Return the (X, Y) coordinate for the center point of the cell that contains the specified text.  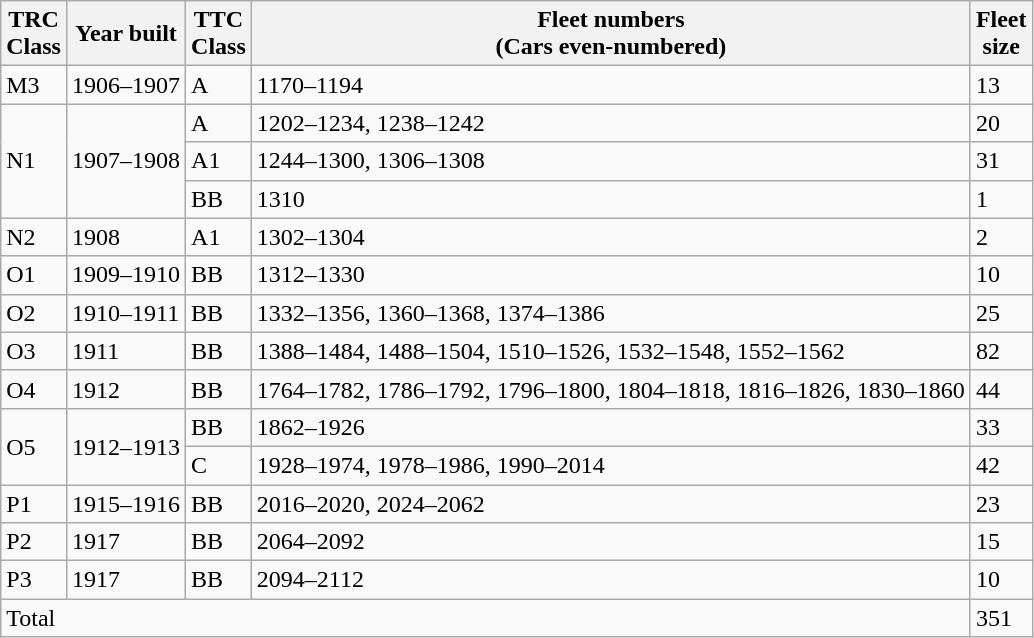
Total (486, 618)
P3 (34, 580)
1244–1300, 1306–1308 (610, 161)
25 (1001, 313)
2064–2092 (610, 542)
1202–1234, 1238–1242 (610, 123)
1388–1484, 1488–1504, 1510–1526, 1532–1548, 1552–1562 (610, 351)
1915–1916 (126, 503)
351 (1001, 618)
Year built (126, 34)
Fleet numbers(Cars even-numbered) (610, 34)
N2 (34, 237)
O3 (34, 351)
2016–2020, 2024–2062 (610, 503)
O1 (34, 275)
M3 (34, 85)
2 (1001, 237)
1912–1913 (126, 446)
TRCClass (34, 34)
1310 (610, 199)
P1 (34, 503)
C (219, 465)
31 (1001, 161)
1906–1907 (126, 85)
N1 (34, 161)
42 (1001, 465)
2094–2112 (610, 580)
P2 (34, 542)
44 (1001, 389)
1928–1974, 1978–1986, 1990–2014 (610, 465)
1332–1356, 1360–1368, 1374–1386 (610, 313)
1909–1910 (126, 275)
O2 (34, 313)
33 (1001, 427)
O4 (34, 389)
15 (1001, 542)
1908 (126, 237)
1302–1304 (610, 237)
Fleetsize (1001, 34)
13 (1001, 85)
1911 (126, 351)
1170–1194 (610, 85)
23 (1001, 503)
1764–1782, 1786–1792, 1796–1800, 1804–1818, 1816–1826, 1830–1860 (610, 389)
O5 (34, 446)
1 (1001, 199)
20 (1001, 123)
82 (1001, 351)
1910–1911 (126, 313)
1862–1926 (610, 427)
1312–1330 (610, 275)
1907–1908 (126, 161)
1912 (126, 389)
TTCClass (219, 34)
